Determine the (x, y) coordinate at the center of the cell enclosing the given text.  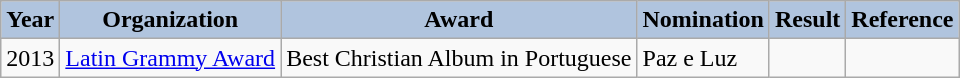
Nomination (703, 20)
Organization (170, 20)
Award (459, 20)
Paz e Luz (703, 58)
2013 (30, 58)
Reference (902, 20)
Latin Grammy Award (170, 58)
Best Christian Album in Portuguese (459, 58)
Result (807, 20)
Year (30, 20)
